Extract the [x, y] coordinate from the center of the cell holding the provided text.  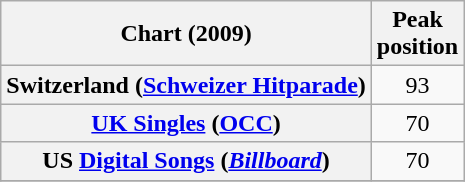
Switzerland (Schweizer Hitparade) [186, 85]
US Digital Songs (Billboard) [186, 161]
Chart (2009) [186, 34]
Peakposition [417, 34]
93 [417, 85]
UK Singles (OCC) [186, 123]
